From the cell containing the given text, extract its center point as (X, Y) coordinate. 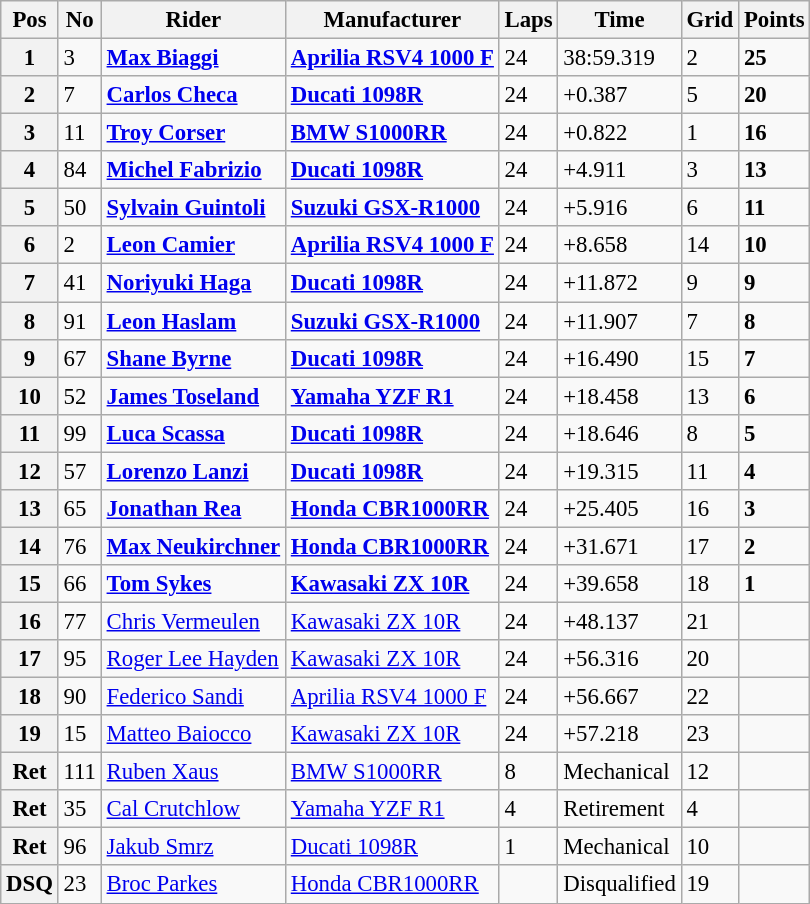
Manufacturer (392, 20)
+8.658 (620, 245)
25 (774, 58)
Luca Scassa (193, 433)
+0.387 (620, 95)
Noriyuki Haga (193, 283)
+57.218 (620, 734)
DSQ (30, 885)
22 (710, 697)
Max Neukirchner (193, 546)
Federico Sandi (193, 697)
Sylvain Guintoli (193, 208)
Leon Camier (193, 245)
Tom Sykes (193, 584)
Points (774, 20)
90 (80, 697)
+48.137 (620, 621)
+5.916 (620, 208)
Grid (710, 20)
35 (80, 809)
21 (710, 621)
Ruben Xaus (193, 772)
67 (80, 358)
+31.671 (620, 546)
91 (80, 321)
+25.405 (620, 509)
Rider (193, 20)
+0.822 (620, 133)
Lorenzo Lanzi (193, 471)
+11.872 (620, 283)
111 (80, 772)
84 (80, 170)
Jakub Smrz (193, 847)
Matteo Baiocco (193, 734)
77 (80, 621)
Retirement (620, 809)
38:59.319 (620, 58)
65 (80, 509)
No (80, 20)
Max Biaggi (193, 58)
Michel Fabrizio (193, 170)
+11.907 (620, 321)
Jonathan Rea (193, 509)
41 (80, 283)
Chris Vermeulen (193, 621)
+19.315 (620, 471)
+16.490 (620, 358)
99 (80, 433)
+56.316 (620, 659)
57 (80, 471)
Carlos Checa (193, 95)
Troy Corser (193, 133)
95 (80, 659)
+18.646 (620, 433)
James Toseland (193, 396)
52 (80, 396)
Roger Lee Hayden (193, 659)
+39.658 (620, 584)
50 (80, 208)
Laps (528, 20)
66 (80, 584)
Leon Haslam (193, 321)
Disqualified (620, 885)
Broc Parkes (193, 885)
+4.911 (620, 170)
76 (80, 546)
Shane Byrne (193, 358)
+18.458 (620, 396)
Cal Crutchlow (193, 809)
+56.667 (620, 697)
96 (80, 847)
Time (620, 20)
Pos (30, 20)
